For the text-containing cell, return its midpoint in (x, y) coordinate format. 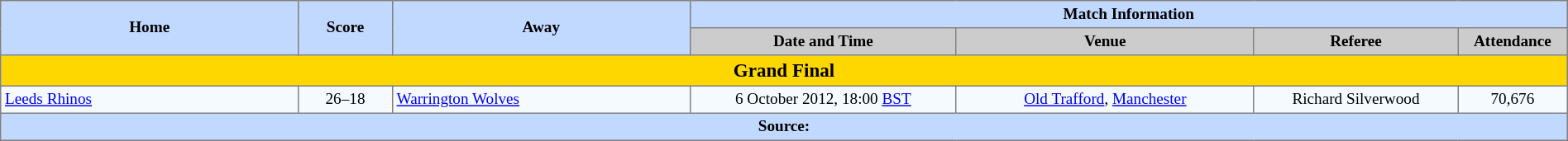
Date and Time (823, 41)
70,676 (1513, 99)
6 October 2012, 18:00 BST (823, 99)
Venue (1105, 41)
Richard Silverwood (1355, 99)
Leeds Rhinos (150, 99)
Grand Final (784, 71)
Home (150, 28)
Away (541, 28)
26–18 (346, 99)
Referee (1355, 41)
Score (346, 28)
Source: (784, 127)
Old Trafford, Manchester (1105, 99)
Warrington Wolves (541, 99)
Attendance (1513, 41)
Match Information (1128, 15)
